Output the (X, Y) coordinate of the center of the cell containing the given text.  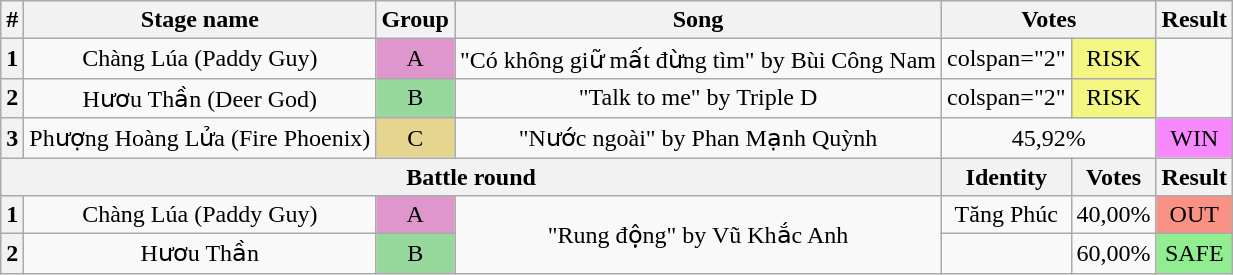
Hươu Thần (200, 254)
"Nước ngoài" by Phan Mạnh Quỳnh (698, 138)
Hươu Thần (Deer God) (200, 98)
Song (698, 20)
Phượng Hoàng Lửa (Fire Phoenix) (200, 138)
WIN (1194, 138)
45,92% (1050, 138)
SAFE (1194, 254)
"Có không giữ mất đừng tìm" by Bùi Công Nam (698, 59)
3 (12, 138)
Identity (1007, 177)
40,00% (1114, 215)
C (416, 138)
Tăng Phúc (1007, 215)
"Talk to me" by Triple D (698, 98)
OUT (1194, 215)
60,00% (1114, 254)
Stage name (200, 20)
Group (416, 20)
Battle round (472, 177)
# (12, 20)
"Rung động" by Vũ Khắc Anh (698, 235)
